Detect which cell encompasses the target text, then output its [X, Y] center coordinate. 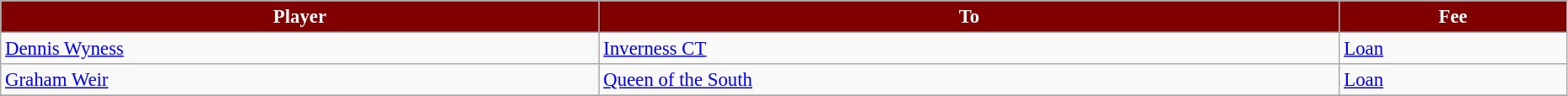
To [969, 17]
Graham Weir [300, 80]
Fee [1452, 17]
Dennis Wyness [300, 49]
Inverness CT [969, 49]
Queen of the South [969, 80]
Player [300, 17]
